Search for the cell housing the specified text and yield its [x, y] center coordinate. 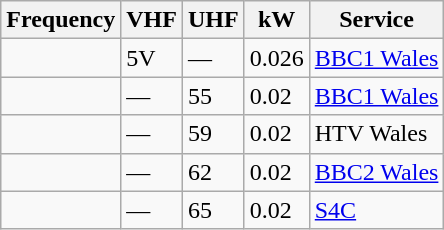
S4C [376, 210]
55 [213, 96]
5V [152, 58]
BBC2 Wales [376, 172]
HTV Wales [376, 134]
0.026 [276, 58]
62 [213, 172]
kW [276, 20]
Service [376, 20]
Frequency [61, 20]
VHF [152, 20]
65 [213, 210]
UHF [213, 20]
59 [213, 134]
